Return (x, y) of the center of cell containing provided text 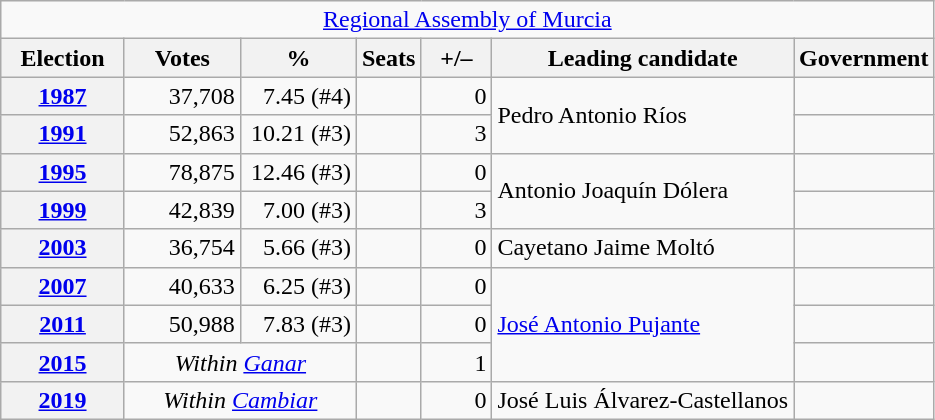
Cayetano Jaime Moltó (643, 248)
1 (456, 362)
Government (864, 58)
Within Ganar (240, 362)
Leading candidate (643, 58)
% (298, 58)
10.21 (#3) (298, 134)
5.66 (#3) (298, 248)
2003 (63, 248)
Within Cambiar (240, 400)
7.45 (#4) (298, 96)
7.83 (#3) (298, 324)
37,708 (182, 96)
Regional Assembly of Murcia (468, 20)
1999 (63, 210)
Votes (182, 58)
36,754 (182, 248)
José Luis Álvarez-Castellanos (643, 400)
Election (63, 58)
José Antonio Pujante (643, 324)
Pedro Antonio Ríos (643, 115)
2011 (63, 324)
Seats (388, 58)
2007 (63, 286)
78,875 (182, 172)
6.25 (#3) (298, 286)
+/– (456, 58)
40,633 (182, 286)
1987 (63, 96)
1991 (63, 134)
52,863 (182, 134)
12.46 (#3) (298, 172)
42,839 (182, 210)
7.00 (#3) (298, 210)
2015 (63, 362)
Antonio Joaquín Dólera (643, 191)
1995 (63, 172)
50,988 (182, 324)
2019 (63, 400)
